Return [x, y] of the center of cell containing provided text 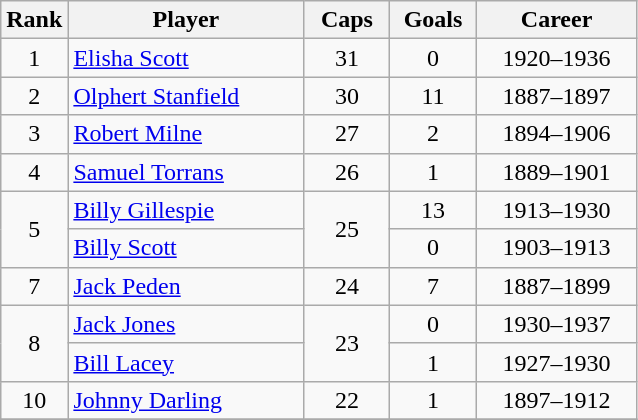
22 [347, 400]
24 [347, 286]
11 [433, 96]
1920–1936 [556, 58]
1897–1912 [556, 400]
31 [347, 58]
10 [34, 400]
Caps [347, 20]
5 [34, 229]
1887–1897 [556, 96]
Bill Lacey [186, 362]
Jack Peden [186, 286]
Player [186, 20]
1927–1930 [556, 362]
Goals [433, 20]
1887–1899 [556, 286]
Olphert Stanfield [186, 96]
30 [347, 96]
1913–1930 [556, 210]
4 [34, 172]
1903–1913 [556, 248]
1930–1937 [556, 324]
Jack Jones [186, 324]
27 [347, 134]
1894–1906 [556, 134]
8 [34, 343]
23 [347, 343]
25 [347, 229]
26 [347, 172]
Johnny Darling [186, 400]
1889–1901 [556, 172]
Robert Milne [186, 134]
Billy Scott [186, 248]
Rank [34, 20]
Career [556, 20]
13 [433, 210]
Elisha Scott [186, 58]
3 [34, 134]
Billy Gillespie [186, 210]
Samuel Torrans [186, 172]
